For the text-containing cell, return its midpoint in [X, Y] coordinate format. 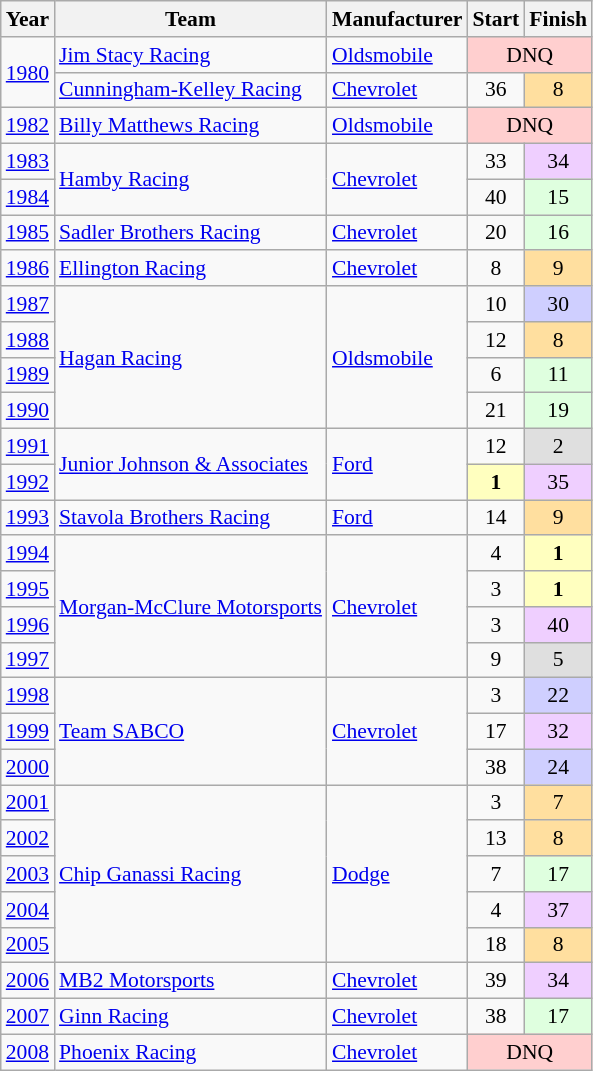
1986 [28, 269]
2006 [28, 981]
2008 [28, 1052]
2000 [28, 767]
Chip Ganassi Racing [190, 874]
1983 [28, 162]
1989 [28, 375]
18 [496, 945]
Team [190, 19]
Sadler Brothers Racing [190, 233]
16 [558, 233]
MB2 Motorsports [190, 981]
2005 [28, 945]
36 [496, 90]
32 [558, 732]
Billy Matthews Racing [190, 126]
24 [558, 767]
33 [496, 162]
Junior Johnson & Associates [190, 464]
1987 [28, 304]
5 [558, 660]
13 [496, 839]
Team SABCO [190, 732]
19 [558, 411]
21 [496, 411]
15 [558, 197]
35 [558, 482]
2007 [28, 1017]
Stavola Brothers Racing [190, 518]
1995 [28, 589]
Phoenix Racing [190, 1052]
1982 [28, 126]
20 [496, 233]
1999 [28, 732]
2004 [28, 910]
30 [558, 304]
Manufacturer [397, 19]
2 [558, 447]
11 [558, 375]
2001 [28, 803]
1992 [28, 482]
1985 [28, 233]
1998 [28, 696]
37 [558, 910]
Hagan Racing [190, 357]
1980 [28, 72]
1984 [28, 197]
22 [558, 696]
Dodge [397, 874]
Ellington Racing [190, 269]
1994 [28, 554]
Cunningham-Kelley Racing [190, 90]
Jim Stacy Racing [190, 55]
Ginn Racing [190, 1017]
Year [28, 19]
1988 [28, 340]
Start [496, 19]
2003 [28, 874]
Finish [558, 19]
14 [496, 518]
1997 [28, 660]
1991 [28, 447]
Morgan-McClure Motorsports [190, 607]
1996 [28, 625]
2002 [28, 839]
1993 [28, 518]
10 [496, 304]
Hamby Racing [190, 180]
1990 [28, 411]
39 [496, 981]
6 [496, 375]
